Detect which cell encompasses the target text, then output its (X, Y) center coordinate. 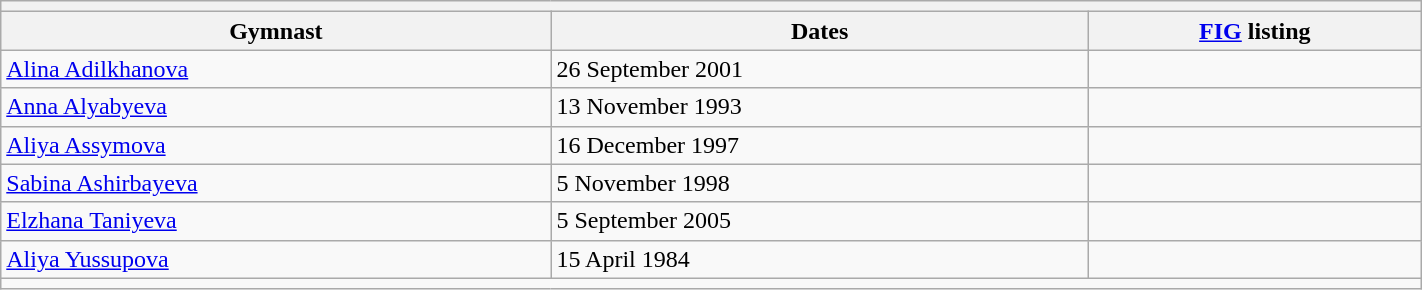
5 November 1998 (820, 183)
Alina Adilkhanova (276, 69)
Dates (820, 31)
Anna Alyabyeva (276, 107)
Gymnast (276, 31)
13 November 1993 (820, 107)
5 September 2005 (820, 221)
16 December 1997 (820, 145)
Aliya Assymova (276, 145)
Elzhana Taniyeva (276, 221)
Sabina Ashirbayeva (276, 183)
Aliya Yussupova (276, 259)
FIG listing (1254, 31)
26 September 2001 (820, 69)
15 April 1984 (820, 259)
